Return the (x, y) coordinate for the center point of the cell that contains the specified text.  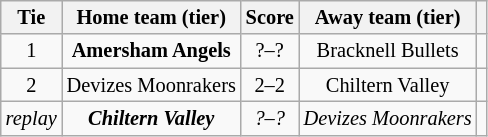
Tie (32, 17)
1 (32, 51)
Bracknell Bullets (388, 51)
Away team (tier) (388, 17)
Amersham Angels (152, 51)
replay (32, 118)
Score (270, 17)
2–2 (270, 85)
Home team (tier) (152, 17)
2 (32, 85)
